Search for the cell housing the specified text and yield its (x, y) center coordinate. 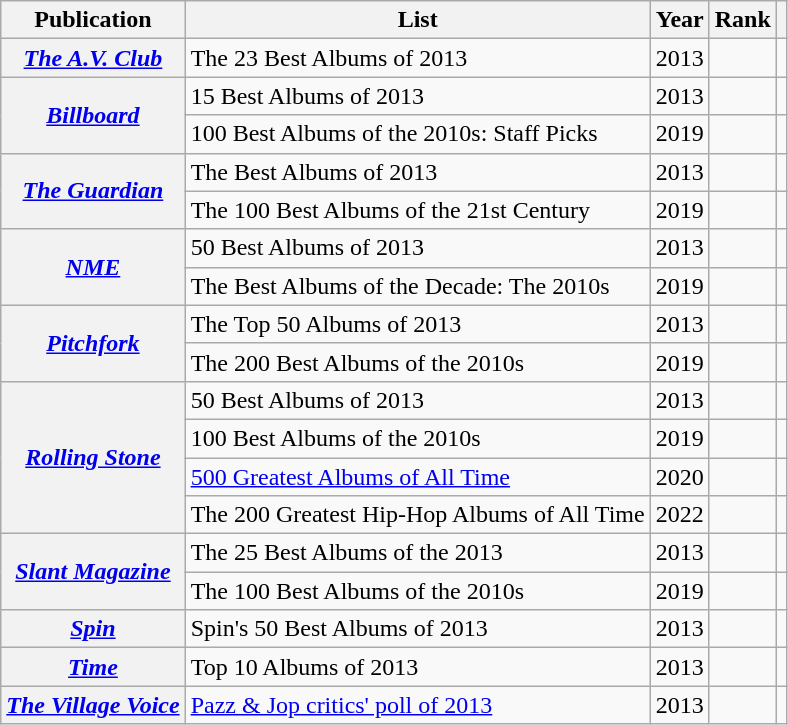
Spin's 50 Best Albums of 2013 (418, 629)
100 Best Albums of the 2010s: Staff Picks (418, 134)
Rolling Stone (93, 457)
2020 (680, 477)
Slant Magazine (93, 572)
Pitchfork (93, 343)
List (418, 20)
100 Best Albums of the 2010s (418, 438)
The Village Voice (93, 705)
15 Best Albums of 2013 (418, 96)
The 23 Best Albums of 2013 (418, 58)
500 Greatest Albums of All Time (418, 477)
Billboard (93, 115)
The 25 Best Albums of the 2013 (418, 553)
Time (93, 667)
The 100 Best Albums of the 21st Century (418, 210)
Pazz & Jop critics' poll of 2013 (418, 705)
The Top 50 Albums of 2013 (418, 324)
The 100 Best Albums of the 2010s (418, 591)
NME (93, 267)
Year (680, 20)
The Guardian (93, 191)
Spin (93, 629)
Top 10 Albums of 2013 (418, 667)
The Best Albums of 2013 (418, 172)
The A.V. Club (93, 58)
Rank (742, 20)
Publication (93, 20)
The 200 Greatest Hip-Hop Albums of All Time (418, 515)
The Best Albums of the Decade: The 2010s (418, 286)
The 200 Best Albums of the 2010s (418, 362)
2022 (680, 515)
